Extract the (X, Y) coordinate from the center of the cell holding the provided text.  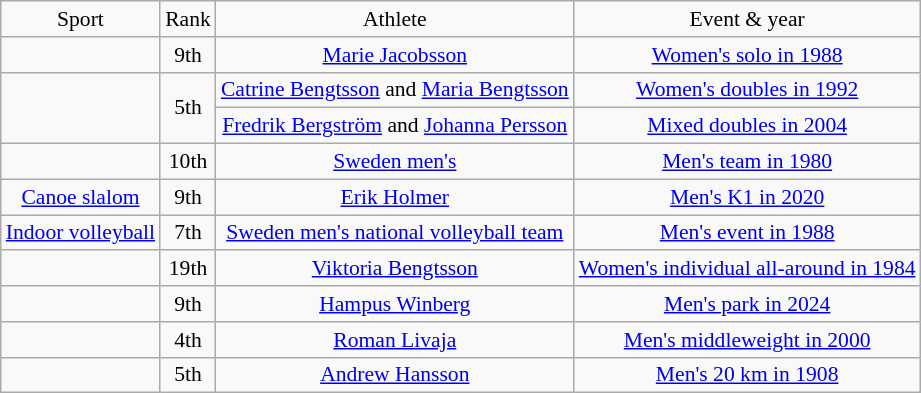
7th (188, 233)
Men's event in 1988 (748, 233)
Rank (188, 19)
Indoor volleyball (80, 233)
Sweden men's (395, 162)
Women's doubles in 1992 (748, 90)
Men's 20 km in 1908 (748, 375)
Roman Livaja (395, 340)
Hampus Winberg (395, 304)
Erik Holmer (395, 197)
Canoe slalom (80, 197)
Men's team in 1980 (748, 162)
Sport (80, 19)
19th (188, 269)
Men's park in 2024 (748, 304)
Andrew Hansson (395, 375)
10th (188, 162)
Catrine Bengtsson and Maria Bengtsson (395, 90)
Fredrik Bergström and Johanna Persson (395, 126)
Viktoria Bengtsson (395, 269)
Sweden men's national volleyball team (395, 233)
Event & year (748, 19)
4th (188, 340)
Mixed doubles in 2004 (748, 126)
Women's solo in 1988 (748, 55)
Women's individual all-around in 1984 (748, 269)
Marie Jacobsson (395, 55)
Men's middleweight in 2000 (748, 340)
Athlete (395, 19)
Men's K1 in 2020 (748, 197)
